Search for the cell housing the specified text and yield its [X, Y] center coordinate. 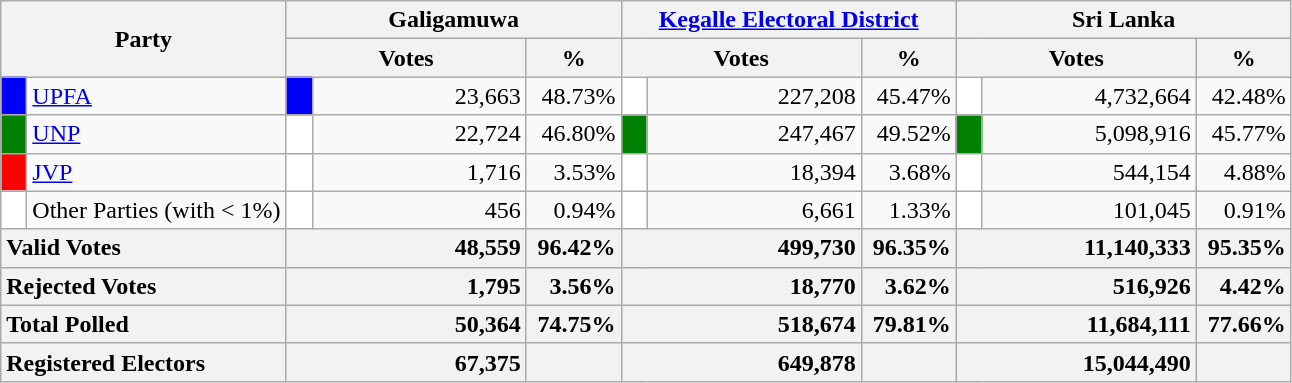
247,467 [754, 134]
1,795 [406, 286]
79.81% [908, 324]
23,663 [419, 96]
Registered Electors [144, 362]
4,732,664 [1089, 96]
96.42% [574, 248]
49.52% [908, 134]
3.62% [908, 286]
74.75% [574, 324]
45.77% [1244, 134]
11,140,333 [1076, 248]
Kegalle Electoral District [788, 20]
227,208 [754, 96]
18,770 [741, 286]
15,044,490 [1076, 362]
544,154 [1089, 172]
48,559 [406, 248]
Valid Votes [144, 248]
3.53% [574, 172]
101,045 [1089, 210]
77.66% [1244, 324]
Sri Lanka [1124, 20]
Total Polled [144, 324]
5,098,916 [1089, 134]
Other Parties (with < 1%) [156, 210]
22,724 [419, 134]
18,394 [754, 172]
UNP [156, 134]
649,878 [741, 362]
67,375 [406, 362]
50,364 [406, 324]
11,684,111 [1076, 324]
4.88% [1244, 172]
518,674 [741, 324]
Galigamuwa [454, 20]
Party [144, 39]
499,730 [741, 248]
516,926 [1076, 286]
3.68% [908, 172]
JVP [156, 172]
0.91% [1244, 210]
6,661 [754, 210]
0.94% [574, 210]
456 [419, 210]
3.56% [574, 286]
48.73% [574, 96]
95.35% [1244, 248]
1,716 [419, 172]
1.33% [908, 210]
Rejected Votes [144, 286]
96.35% [908, 248]
45.47% [908, 96]
4.42% [1244, 286]
UPFA [156, 96]
46.80% [574, 134]
42.48% [1244, 96]
